Determine the [X, Y] coordinate at the center of the cell enclosing the given text.  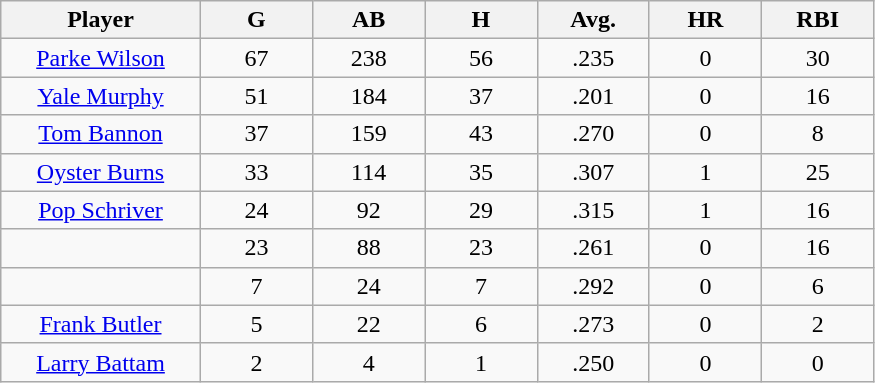
Parke Wilson [101, 58]
HR [705, 20]
92 [369, 210]
184 [369, 96]
Larry Battam [101, 362]
.292 [593, 286]
.250 [593, 362]
67 [256, 58]
159 [369, 134]
.273 [593, 324]
56 [481, 58]
Player [101, 20]
22 [369, 324]
Tom Bannon [101, 134]
.270 [593, 134]
5 [256, 324]
Frank Butler [101, 324]
88 [369, 248]
Pop Schriver [101, 210]
.201 [593, 96]
.261 [593, 248]
G [256, 20]
8 [818, 134]
.235 [593, 58]
.307 [593, 172]
43 [481, 134]
35 [481, 172]
Avg. [593, 20]
AB [369, 20]
Yale Murphy [101, 96]
30 [818, 58]
4 [369, 362]
114 [369, 172]
Oyster Burns [101, 172]
29 [481, 210]
RBI [818, 20]
51 [256, 96]
33 [256, 172]
.315 [593, 210]
H [481, 20]
238 [369, 58]
25 [818, 172]
